Pinpoint the cell where the given text exists, returning its [x, y] midpoint coordinate. 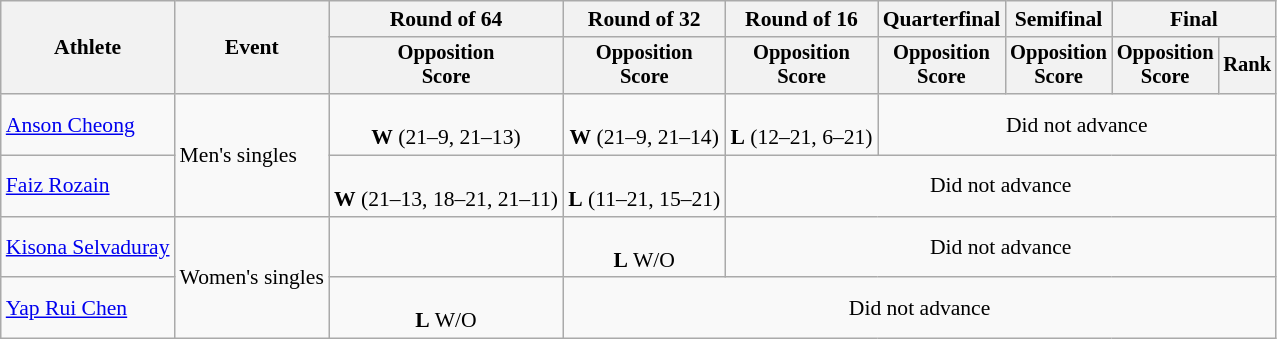
Semifinal [1058, 19]
Quarterfinal [942, 19]
Anson Cheong [88, 124]
Yap Rui Chen [88, 308]
Final [1194, 19]
L (11–21, 15–21) [644, 186]
Women's singles [252, 278]
W (21–9, 21–14) [644, 124]
W (21–9, 21–13) [446, 124]
Round of 64 [446, 19]
Faiz Rozain [88, 186]
Rank [1247, 66]
Round of 32 [644, 19]
Men's singles [252, 155]
Kisona Selvaduray [88, 248]
L (12–21, 6–21) [801, 124]
W (21–13, 18–21, 21–11) [446, 186]
Athlete [88, 48]
Event [252, 48]
Round of 16 [801, 19]
